Search for the cell housing the specified text and yield its [x, y] center coordinate. 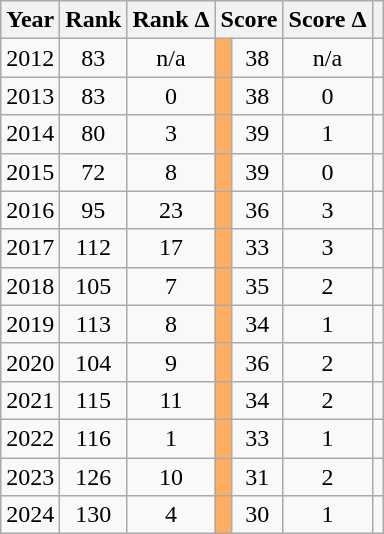
Score [249, 20]
9 [171, 362]
Year [30, 20]
2020 [30, 362]
113 [94, 324]
2019 [30, 324]
130 [94, 515]
116 [94, 438]
10 [171, 477]
104 [94, 362]
112 [94, 248]
2015 [30, 172]
2021 [30, 400]
105 [94, 286]
17 [171, 248]
Score Δ [328, 20]
2023 [30, 477]
Rank Δ [171, 20]
31 [257, 477]
2016 [30, 210]
30 [257, 515]
2017 [30, 248]
7 [171, 286]
2018 [30, 286]
126 [94, 477]
23 [171, 210]
4 [171, 515]
35 [257, 286]
2024 [30, 515]
80 [94, 134]
2022 [30, 438]
2014 [30, 134]
11 [171, 400]
72 [94, 172]
2012 [30, 58]
95 [94, 210]
115 [94, 400]
2013 [30, 96]
Rank [94, 20]
